Return the [X, Y] coordinate for the center point of the cell that contains the specified text.  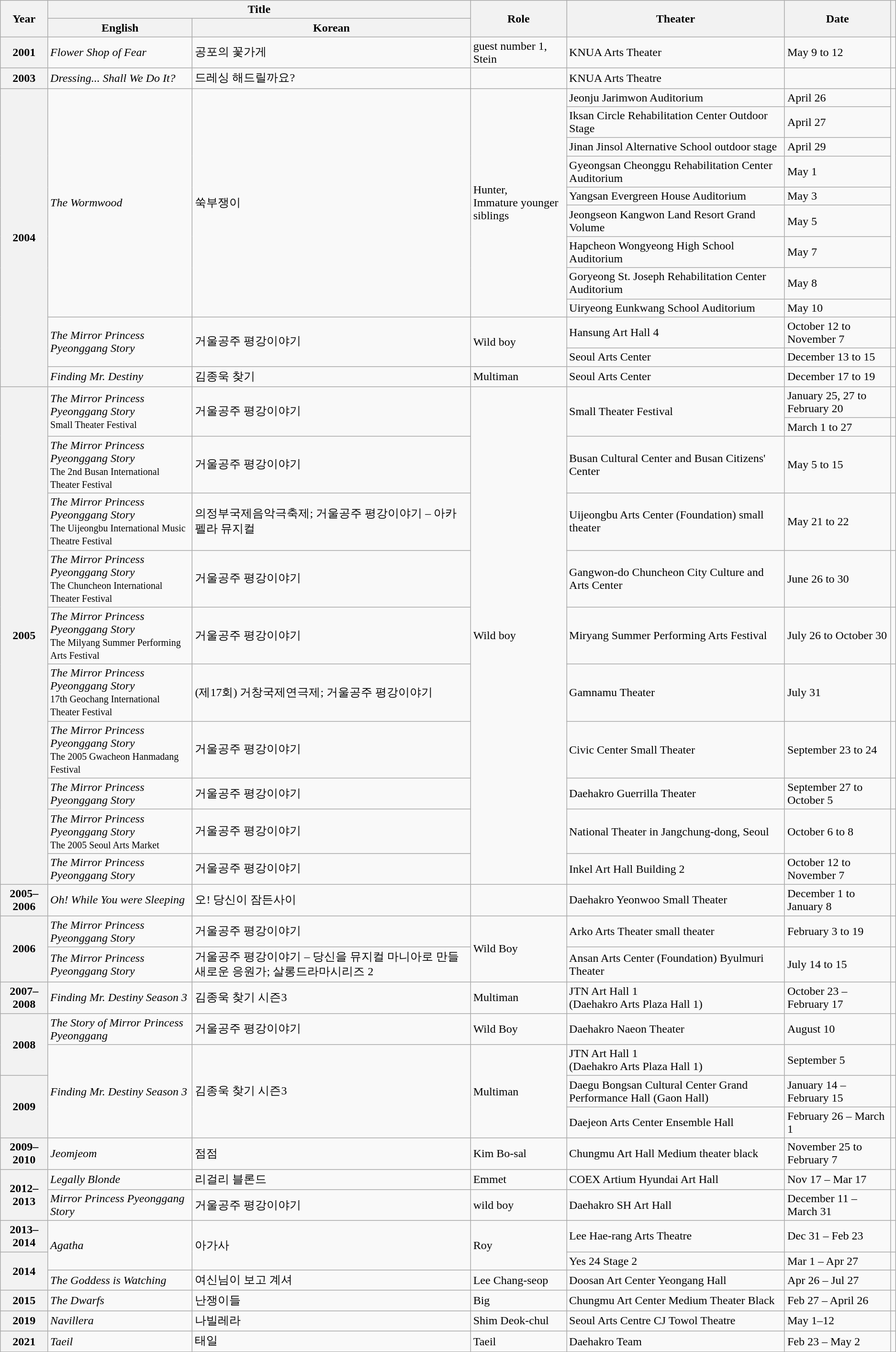
Daehakro Yeonwoo Small Theater [676, 900]
August 10 [838, 1029]
Lee Hae-rang Arts Theatre [676, 1236]
The Mirror Princess Pyeonggang StoryThe Chuncheon International Theater Festival [120, 578]
The Goddess is Watching [120, 1280]
Mirror Princess Pyeonggang Story [120, 1206]
November 25 to February 7 [838, 1154]
The Story of Mirror Princess Pyeonggang [120, 1029]
May 8 [838, 283]
Mar 1 – Apr 27 [838, 1261]
Daehakro SH Art Hall [676, 1206]
The Dwarfs [120, 1300]
2014 [24, 1272]
Doosan Art Center Yeongang Hall [676, 1280]
Dressing... Shall We Do It? [120, 79]
February 26 – March 1 [838, 1122]
김종욱 찾기 [331, 376]
2003 [24, 79]
The Mirror Princess Pyeonggang StoryThe 2nd Busan International Theater Festival [120, 464]
Korean [331, 28]
Dec 31 – Feb 23 [838, 1236]
2009–2010 [24, 1154]
July 31 [838, 692]
December 17 to 19 [838, 376]
2005–2006 [24, 900]
Ansan Arts Center (Foundation) Byulmuri Theater [676, 965]
Flower Shop of Fear [120, 53]
Hansung Art Hall 4 [676, 332]
Oh! While You were Sleeping [120, 900]
Civic Center Small Theater [676, 750]
May 1–12 [838, 1321]
공포의 꽃가게 [331, 53]
July 26 to October 30 [838, 636]
Gangwon-do Chuncheon City Culture and Arts Center [676, 578]
The Wormwood [120, 203]
October 23 – February 17 [838, 998]
2007–2008 [24, 998]
May 5 to 15 [838, 464]
오! 당신이 잠든사이 [331, 900]
Arko Arts Theater small theater [676, 931]
Hunter,Immature younger siblings [518, 203]
Daejeon Arts Center Ensemble Hall [676, 1122]
guest number 1, Stein [518, 53]
Uiryeong Eunkwang School Auditorium [676, 308]
Daehakro Team [676, 1341]
Roy [518, 1246]
Small Theater Festival [676, 412]
2012–2013 [24, 1195]
Agatha [120, 1246]
2021 [24, 1341]
Daehakro Guerrilla Theater [676, 794]
The Mirror Princess Pyeonggang StoryThe Milyang Summer Performing Arts Festival [120, 636]
Daegu Bongsan Cultural Center Grand Performance Hall (Gaon Hall) [676, 1092]
May 3 [838, 196]
점점 [331, 1154]
2005 [24, 636]
2008 [24, 1045]
Title [259, 10]
Uijeongbu Arts Center (Foundation) small theater [676, 522]
May 1 [838, 171]
Emmet [518, 1180]
National Theater in Jangchung-dong, Seoul [676, 831]
Gyeongsan Cheonggu Rehabilitation Center Auditorium [676, 171]
난쟁이들 [331, 1300]
Daehakro Naeon Theater [676, 1029]
Finding Mr. Destiny [120, 376]
The Mirror Princess Pyeonggang Story17th Geochang International Theater Festival [120, 692]
January 14 – February 15 [838, 1092]
2006 [24, 949]
April 27 [838, 123]
Goryeong St. Joseph Rehabilitation Center Auditorium [676, 283]
Chungmu Art Hall Medium theater black [676, 1154]
Gamnamu Theater [676, 692]
Kim Bo-sal [518, 1154]
Navillera [120, 1321]
December 1 to January 8 [838, 900]
Jinan Jinsol Alternative School outdoor stage [676, 147]
Lee Chang-seop [518, 1280]
English [120, 28]
2009 [24, 1107]
거울공주 평강이야기 – 당신을 뮤지컬 마니아로 만들 새로운 응원가; 살롱드라마시리즈 2 [331, 965]
Feb 27 – April 26 [838, 1300]
2004 [24, 237]
September 27 to October 5 [838, 794]
May 9 to 12 [838, 53]
Chungmu Art Center Medium Theater Black [676, 1300]
드레싱 해드릴까요? [331, 79]
Apr 26 – Jul 27 [838, 1280]
April 29 [838, 147]
Date [838, 19]
나빌레라 [331, 1321]
December 11 – March 31 [838, 1206]
Miryang Summer Performing Arts Festival [676, 636]
(제17회) 거창국제연극제; 거울공주 평강이야기 [331, 692]
태일 [331, 1341]
December 13 to 15 [838, 357]
May 10 [838, 308]
The Mirror Princess Pyeonggang StoryThe 2005 Seoul Arts Market [120, 831]
September 23 to 24 [838, 750]
KNUA Arts Theater [676, 53]
The Mirror Princess Pyeonggang StorySmall Theater Festival [120, 412]
April 26 [838, 97]
Nov 17 – Mar 17 [838, 1180]
Hapcheon Wongyeong High School Auditorium [676, 252]
의정부국제음악극축제; 거울공주 평강이야기 – 아카펠라 뮤지컬 [331, 522]
Jeonju Jarimwon Auditorium [676, 97]
May 7 [838, 252]
2013–2014 [24, 1236]
2001 [24, 53]
쑥부쟁이 [331, 203]
Jeomjeom [120, 1154]
KNUA Arts Theatre [676, 79]
COEX Artium Hyundai Art Hall [676, 1180]
Jeongseon Kangwon Land Resort Grand Volume [676, 221]
Year [24, 19]
The Mirror Princess Pyeonggang StoryThe Uijeongbu International Music Theatre Festival [120, 522]
Legally Blonde [120, 1180]
October 6 to 8 [838, 831]
wild boy [518, 1206]
July 14 to 15 [838, 965]
Shim Deok-chul [518, 1321]
아가사 [331, 1246]
2019 [24, 1321]
January 25, 27 to February 20 [838, 402]
May 5 [838, 221]
Yes 24 Stage 2 [676, 1261]
The Mirror Princess Pyeonggang StoryThe 2005 Gwacheon Hanmadang Festival [120, 750]
여신님이 보고 계셔 [331, 1280]
Yangsan Evergreen House Auditorium [676, 196]
Theater [676, 19]
February 3 to 19 [838, 931]
Busan Cultural Center and Busan Citizens' Center [676, 464]
Role [518, 19]
March 1 to 27 [838, 427]
Feb 23 – May 2 [838, 1341]
리걸리 블론드 [331, 1180]
Inkel Art Hall Building 2 [676, 868]
Seoul Arts Centre CJ Towol Theatre [676, 1321]
Big [518, 1300]
2015 [24, 1300]
June 26 to 30 [838, 578]
May 21 to 22 [838, 522]
September 5 [838, 1060]
Iksan Circle Rehabilitation Center Outdoor Stage [676, 123]
